Determine the (X, Y) coordinate at the center of the cell enclosing the given text.  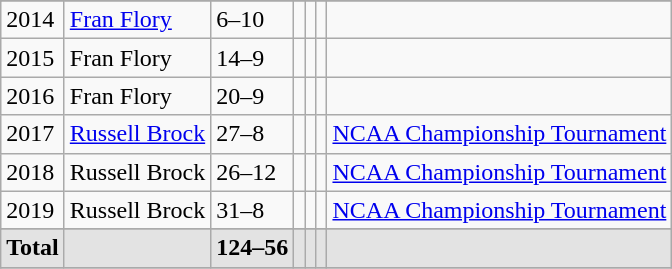
2016 (33, 96)
Total (33, 248)
2019 (33, 210)
124–56 (252, 248)
2017 (33, 134)
20–9 (252, 96)
2015 (33, 58)
2014 (33, 20)
6–10 (252, 20)
27–8 (252, 134)
26–12 (252, 172)
14–9 (252, 58)
31–8 (252, 210)
2018 (33, 172)
